Locate the cell with the specified text and output its (X, Y) center coordinate. 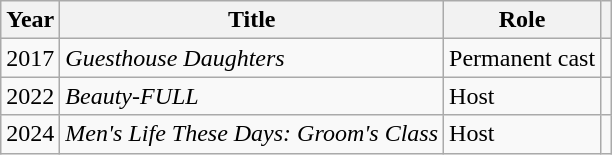
2024 (30, 134)
Beauty-FULL (252, 96)
2022 (30, 96)
Men's Life These Days: Groom's Class (252, 134)
Year (30, 20)
Guesthouse Daughters (252, 58)
Permanent cast (522, 58)
Title (252, 20)
Role (522, 20)
2017 (30, 58)
